From the cell containing the given text, extract its center point as (X, Y) coordinate. 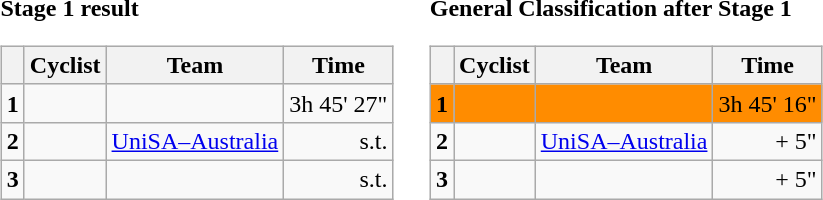
3h 45' 16" (768, 103)
3h 45' 27" (338, 103)
